Extract the (X, Y) coordinate from the center of the cell holding the provided text.  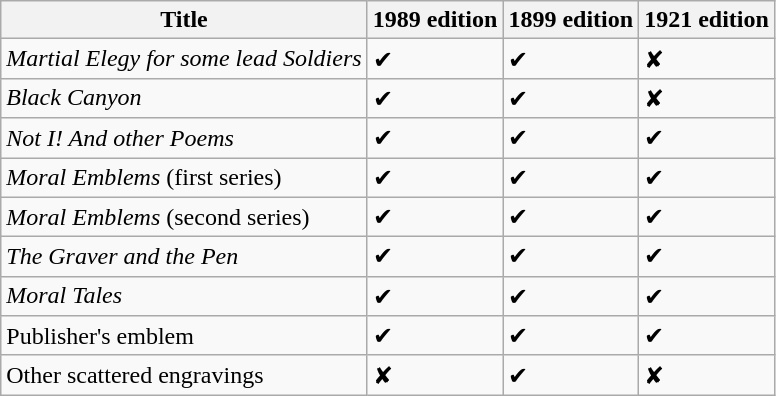
Title (184, 20)
Moral Emblems (first series) (184, 178)
1899 edition (571, 20)
Not I! And other Poems (184, 138)
Other scattered engravings (184, 375)
1989 edition (435, 20)
Black Canyon (184, 98)
1921 edition (707, 20)
Martial Elegy for some lead Soldiers (184, 59)
Publisher's emblem (184, 336)
The Graver and the Pen (184, 257)
Moral Emblems (second series) (184, 217)
Moral Tales (184, 296)
